Return [X, Y] of the center of cell containing provided text 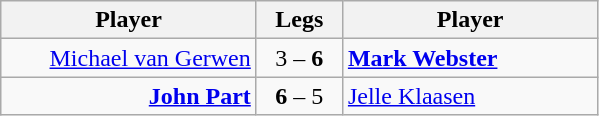
Michael van Gerwen [129, 58]
3 – 6 [299, 58]
Mark Webster [470, 58]
John Part [129, 96]
Jelle Klaasen [470, 96]
6 – 5 [299, 96]
Legs [299, 20]
